Extract the [X, Y] coordinate from the center of the cell holding the provided text.  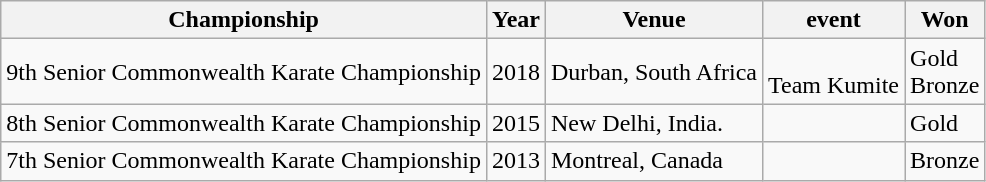
New Delhi, India. [654, 123]
Year [516, 20]
Bronze [945, 161]
9th Senior Commonwealth Karate Championship [244, 72]
Won [945, 20]
Gold [945, 123]
event [834, 20]
7th Senior Commonwealth Karate Championship [244, 161]
Championship [244, 20]
2018 [516, 72]
2015 [516, 123]
GoldBronze [945, 72]
8th Senior Commonwealth Karate Championship [244, 123]
Team Kumite [834, 72]
Durban, South Africa [654, 72]
Montreal, Canada [654, 161]
2013 [516, 161]
Venue [654, 20]
